For the text-containing cell, return its midpoint in (X, Y) coordinate format. 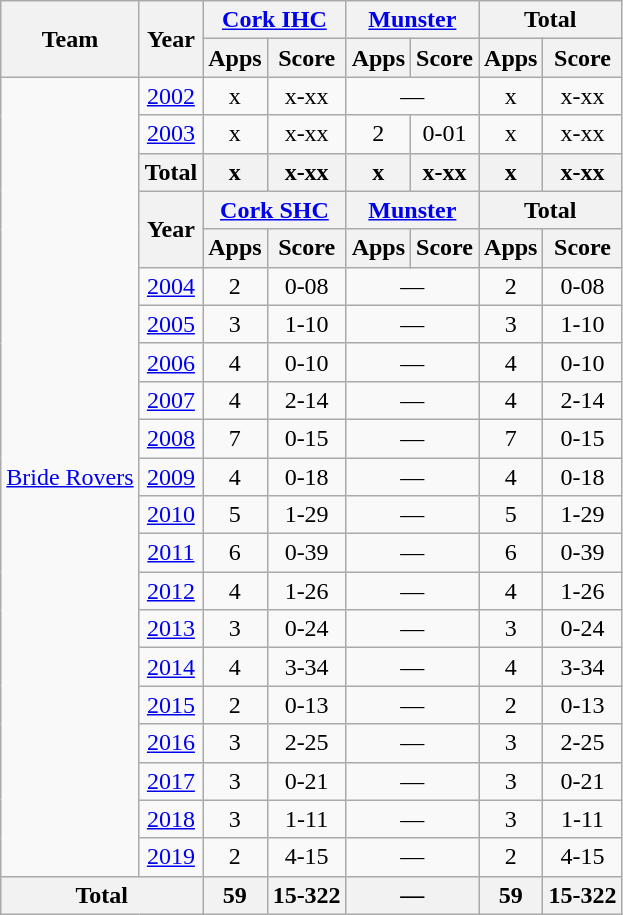
2002 (171, 96)
Bride Rovers (70, 476)
2016 (171, 743)
2019 (171, 857)
2005 (171, 324)
2007 (171, 400)
2003 (171, 134)
Team (70, 39)
2012 (171, 591)
Cork SHC (274, 210)
2011 (171, 553)
2014 (171, 667)
2018 (171, 819)
Cork IHC (274, 20)
2008 (171, 438)
2013 (171, 629)
2015 (171, 705)
2009 (171, 477)
2006 (171, 362)
0-01 (445, 134)
2010 (171, 515)
2017 (171, 781)
2004 (171, 286)
